Pinpoint the cell where the given text exists, returning its (X, Y) midpoint coordinate. 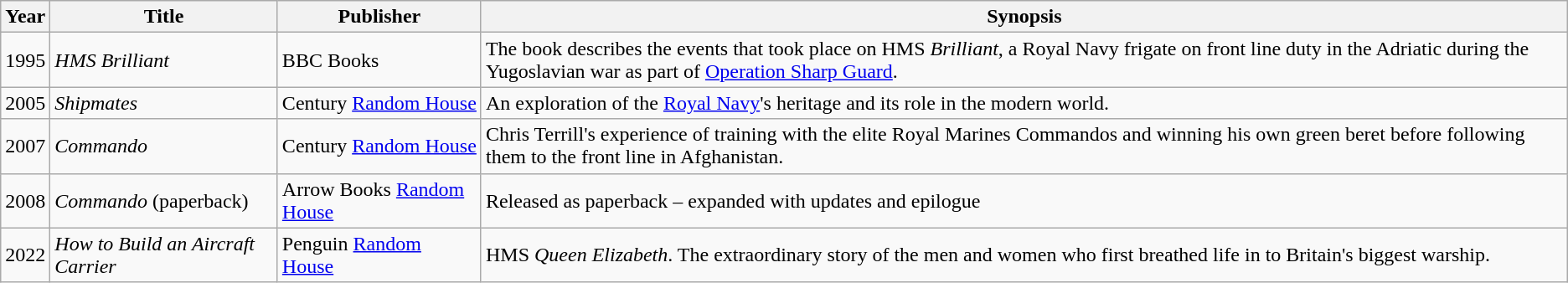
BBC Books (379, 60)
Arrow Books Random House (379, 201)
HMS Brilliant (164, 60)
How to Build an Aircraft Carrier (164, 255)
2007 (25, 146)
Penguin Random House (379, 255)
Released as paperback – expanded with updates and epilogue (1024, 201)
Title (164, 17)
Commando (paperback) (164, 201)
Shipmates (164, 103)
HMS Queen Elizabeth. The extraordinary story of the men and women who first breathed life in to Britain's biggest warship. (1024, 255)
Publisher (379, 17)
Commando (164, 146)
2005 (25, 103)
An exploration of the Royal Navy's heritage and its role in the modern world. (1024, 103)
2022 (25, 255)
2008 (25, 201)
1995 (25, 60)
Year (25, 17)
Synopsis (1024, 17)
